Output the [x, y] coordinate of the center of the cell containing the given text.  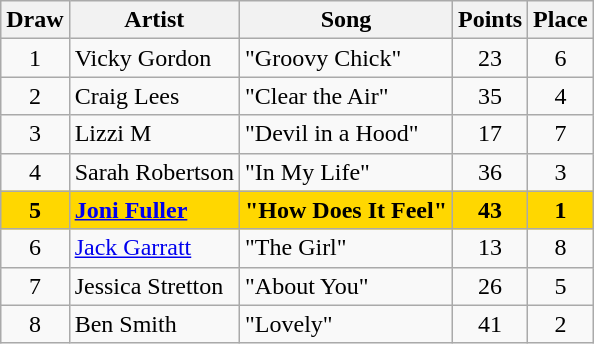
35 [490, 96]
"Lovely" [346, 324]
Craig Lees [154, 96]
"In My Life" [346, 172]
36 [490, 172]
Song [346, 20]
Place [561, 20]
Points [490, 20]
13 [490, 248]
"How Does It Feel" [346, 210]
Jessica Stretton [154, 286]
"About You" [346, 286]
Draw [35, 20]
Jack Garratt [154, 248]
26 [490, 286]
43 [490, 210]
"Groovy Chick" [346, 58]
Sarah Robertson [154, 172]
"Devil in a Hood" [346, 134]
17 [490, 134]
Ben Smith [154, 324]
"The Girl" [346, 248]
23 [490, 58]
Vicky Gordon [154, 58]
Artist [154, 20]
Lizzi M [154, 134]
41 [490, 324]
Joni Fuller [154, 210]
"Clear the Air" [346, 96]
